Detect which cell encompasses the target text, then output its [x, y] center coordinate. 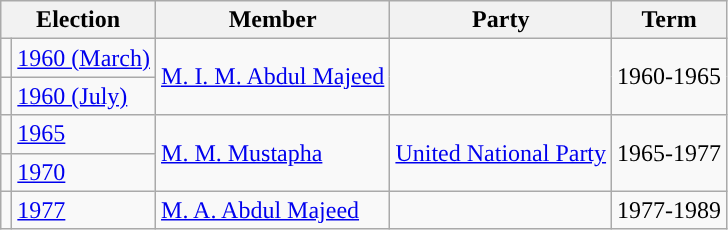
1960-1965 [670, 77]
1970 [84, 172]
1960 (March) [84, 58]
United National Party [501, 153]
M. A. Abdul Majeed [273, 210]
1977-1989 [670, 210]
1965-1977 [670, 153]
1965 [84, 134]
Term [670, 20]
Member [273, 20]
Party [501, 20]
1960 (July) [84, 96]
M. I. M. Abdul Majeed [273, 77]
1977 [84, 210]
Election [78, 20]
M. M. Mustapha [273, 153]
